From the cell containing the given text, extract its center point as (X, Y) coordinate. 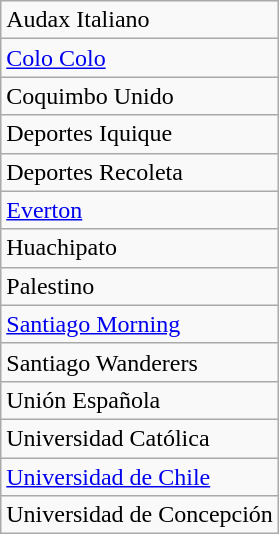
Universidad de Chile (140, 477)
Universidad de Concepción (140, 515)
Colo Colo (140, 58)
Huachipato (140, 248)
Coquimbo Unido (140, 96)
Everton (140, 210)
Santiago Wanderers (140, 362)
Deportes Iquique (140, 134)
Palestino (140, 286)
Deportes Recoleta (140, 172)
Audax Italiano (140, 20)
Universidad Católica (140, 438)
Unión Española (140, 400)
Santiago Morning (140, 324)
